For the text-containing cell, return its midpoint in [x, y] coordinate format. 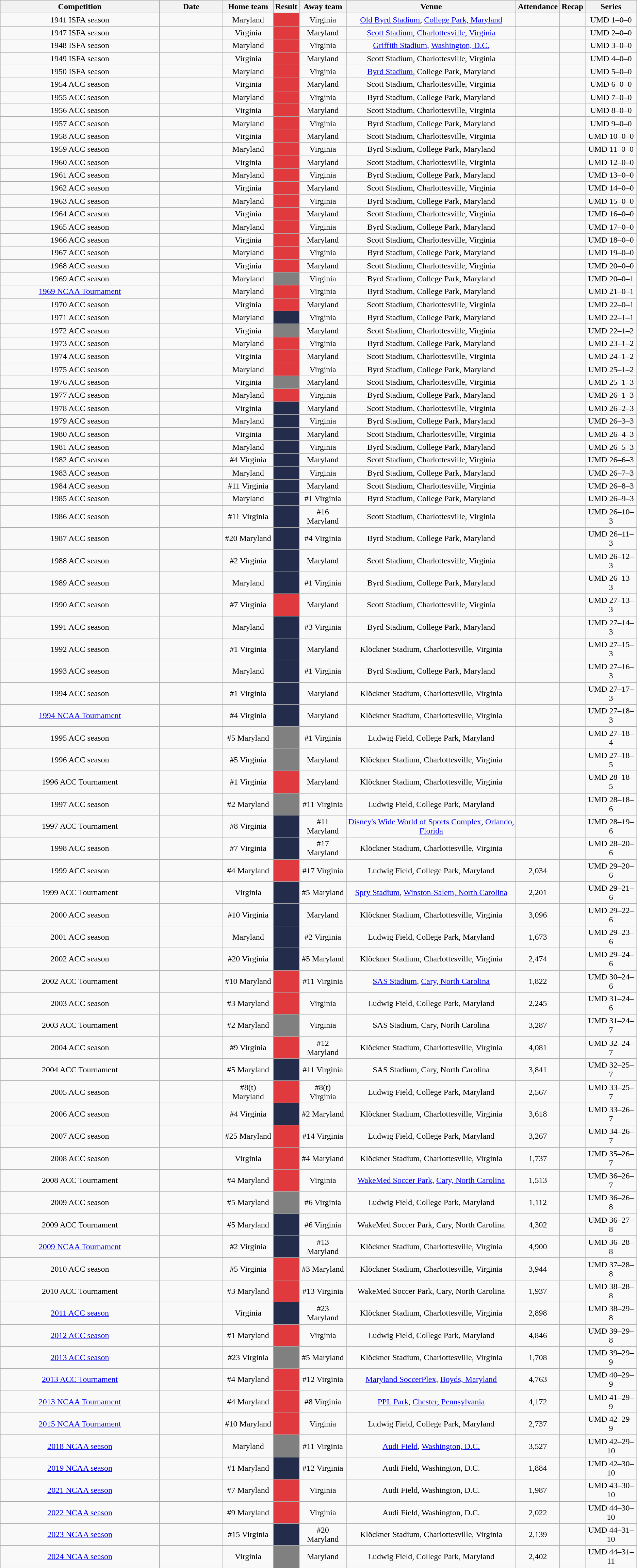
1965 ACC season [80, 227]
#8(t) Virginia [323, 1092]
2010 ACC season [80, 1269]
1969 NCAA Tournament [80, 292]
Competition [80, 7]
1,513 [538, 1181]
1981 ACC season [80, 447]
UMD 29–24–6 [611, 959]
1984 ACC season [80, 486]
UMD 39–29–9 [611, 1357]
2009 NCAA Tournament [80, 1247]
#23 Virginia [248, 1357]
1,884 [538, 1468]
1983 ACC season [80, 473]
2,245 [538, 1004]
2018 NCAA season [80, 1446]
1977 ACC season [80, 395]
UMD 22–1–2 [611, 330]
UMD 27–17–3 [611, 693]
1960 ACC season [80, 162]
UMD 15–0–0 [611, 201]
1950 ISFA season [80, 71]
#20 Virginia [248, 959]
1996 ACC Tournament [80, 782]
UMD 43–30–10 [611, 1490]
1961 ACC season [80, 175]
1966 ACC season [80, 240]
UMD 27–14–3 [611, 627]
UMD 19–0–0 [611, 253]
#9 Maryland [248, 1513]
UMD 44–30–10 [611, 1513]
UMD 22–0–1 [611, 304]
UMD 26–5–3 [611, 447]
1979 ACC season [80, 421]
UMD 36–26–8 [611, 1202]
UMD 26–1–3 [611, 395]
UMD 28–18–5 [611, 782]
UMD 22–1–1 [611, 317]
UMD 7–0–0 [611, 97]
1947 ISFA season [80, 33]
UMD 28–19–6 [611, 826]
#3 Virginia [323, 627]
Away team [323, 7]
UMD 21–0–1 [611, 292]
UMD 2–0–0 [611, 33]
2012 ACC season [80, 1335]
UMD 25–1–3 [611, 382]
UMD 31–24–6 [611, 1004]
1955 ACC season [80, 97]
1986 ACC season [80, 516]
2008 ACC Tournament [80, 1181]
UMD 27–18–4 [611, 738]
#16 Maryland [323, 516]
UMD 29–20–6 [611, 870]
Series [611, 7]
UMD 36–26–7 [611, 1181]
Home team [248, 7]
UMD 18–0–0 [611, 240]
UMD 26–11–3 [611, 538]
1994 ACC season [80, 693]
1954 ACC season [80, 84]
UMD 35–26–7 [611, 1158]
#13 Maryland [323, 1247]
UMD 34–26–7 [611, 1136]
UMD 28–18–6 [611, 804]
UMD 32–25–7 [611, 1070]
#15 Virginia [248, 1534]
UMD 5–0–0 [611, 71]
1980 ACC season [80, 434]
UMD 26–7–3 [611, 473]
Attendance [538, 7]
2011 ACC season [80, 1313]
#10 Virginia [248, 914]
2002 ACC season [80, 959]
UMD 27–15–3 [611, 649]
2000 ACC season [80, 914]
2024 NCAA season [80, 1557]
2004 ACC season [80, 1048]
UMD 24–1–2 [611, 356]
UMD 26–4–3 [611, 434]
UMD 11–0–0 [611, 149]
2,737 [538, 1424]
UMD 27–18–3 [611, 716]
UMD 20–0–1 [611, 279]
1949 ISFA season [80, 59]
2,898 [538, 1313]
UMD 26–3–3 [611, 421]
1987 ACC season [80, 538]
1956 ACC season [80, 110]
UMD 20–0–0 [611, 266]
1969 ACC season [80, 279]
UMD 6–0–0 [611, 84]
2,034 [538, 870]
#9 Virginia [248, 1048]
2,474 [538, 959]
1,987 [538, 1490]
UMD 29–23–6 [611, 937]
#23 Maryland [323, 1313]
#11 Maryland [323, 826]
1996 ACC season [80, 760]
Old Byrd Stadium, College Park, Maryland [431, 20]
Disney's Wide World of Sports Complex, Orlando, Florida [431, 826]
#7 Maryland [248, 1490]
UMD 39–29–8 [611, 1335]
UMD 16–0–0 [611, 214]
1999 ACC season [80, 870]
#12 Maryland [323, 1048]
3,096 [538, 914]
1941 ISFA season [80, 20]
UMD 26–9–3 [611, 499]
UMD 1–0–0 [611, 20]
2004 ACC Tournament [80, 1070]
1982 ACC season [80, 460]
UMD 29–21–6 [611, 893]
3,287 [538, 1025]
UMD 8–0–0 [611, 110]
1992 ACC season [80, 649]
1,737 [538, 1158]
UMD 3–0–0 [611, 46]
1968 ACC season [80, 266]
2001 ACC season [80, 937]
#14 Virginia [323, 1136]
1985 ACC season [80, 499]
1991 ACC season [80, 627]
UMD 42–30–10 [611, 1468]
1975 ACC season [80, 369]
UMD 36–28–8 [611, 1247]
UMD 4–0–0 [611, 59]
UMD 26–6–3 [611, 460]
UMD 12–0–0 [611, 162]
4,846 [538, 1335]
UMD 23–1–2 [611, 343]
UMD 41–29–9 [611, 1402]
UMD 25–1–2 [611, 369]
UMD 26–8–3 [611, 486]
#17 Maryland [323, 848]
2005 ACC season [80, 1092]
1978 ACC season [80, 408]
1998 ACC season [80, 848]
1962 ACC season [80, 188]
1976 ACC season [80, 382]
4,081 [538, 1048]
1993 ACC season [80, 672]
2010 ACC Tournament [80, 1291]
2009 ACC season [80, 1202]
#13 Virginia [323, 1291]
UMD 44–31–11 [611, 1557]
UMD 9–0–0 [611, 123]
2006 ACC season [80, 1114]
4,172 [538, 1402]
2002 ACC Tournament [80, 981]
3,841 [538, 1070]
3,527 [538, 1446]
Recap [572, 7]
3,618 [538, 1114]
1997 ACC season [80, 804]
2021 NCAA season [80, 1490]
UMD 33–26–7 [611, 1114]
UMD 27–16–3 [611, 672]
2,022 [538, 1513]
2023 NCAA season [80, 1534]
1967 ACC season [80, 253]
2019 NCAA season [80, 1468]
1963 ACC season [80, 201]
1,708 [538, 1357]
Maryland SoccerPlex, Boyds, Maryland [431, 1380]
2015 NCAA Tournament [80, 1424]
UMD 14–0–0 [611, 188]
2013 ACC Tournament [80, 1380]
#17 Virginia [323, 870]
UMD 26–13–3 [611, 582]
Venue [431, 7]
2013 NCAA Tournament [80, 1402]
1988 ACC season [80, 561]
1959 ACC season [80, 149]
UMD 42–29–9 [611, 1424]
2003 ACC Tournament [80, 1025]
UMD 37–28–8 [611, 1269]
2,139 [538, 1534]
4,763 [538, 1380]
UMD 40–29–9 [611, 1380]
1995 ACC season [80, 738]
UMD 10–0–0 [611, 136]
1,937 [538, 1291]
1989 ACC season [80, 582]
1990 ACC season [80, 605]
UMD 31–24–7 [611, 1025]
4,900 [538, 1247]
2,567 [538, 1092]
Griffith Stadium, Washington, D.C. [431, 46]
UMD 26–2–3 [611, 408]
PPL Park, Chester, Pennsylvania [431, 1402]
UMD 44–31–10 [611, 1534]
1972 ACC season [80, 330]
UMD 29–22–6 [611, 914]
1973 ACC season [80, 343]
Result [286, 7]
UMD 33–25–7 [611, 1092]
1971 ACC season [80, 317]
2,201 [538, 893]
UMD 42–29–10 [611, 1446]
1994 NCAA Tournament [80, 716]
1970 ACC season [80, 304]
UMD 28–20–6 [611, 848]
1997 ACC Tournament [80, 826]
2003 ACC season [80, 1004]
UMD 26–10–3 [611, 516]
1999 ACC Tournament [80, 893]
2,402 [538, 1557]
UMD 36–27–8 [611, 1225]
1,673 [538, 937]
UMD 32–24–7 [611, 1048]
2022 NCAA season [80, 1513]
1948 ISFA season [80, 46]
2013 ACC season [80, 1357]
1974 ACC season [80, 356]
UMD 27–13–3 [611, 605]
UMD 38–29–8 [611, 1313]
3,944 [538, 1269]
UMD 30–24–6 [611, 981]
UMD 13–0–0 [611, 175]
2009 ACC Tournament [80, 1225]
UMD 17–0–0 [611, 227]
Date [191, 7]
1957 ACC season [80, 123]
#8(t) Maryland [248, 1092]
3,267 [538, 1136]
1958 ACC season [80, 136]
2008 ACC season [80, 1158]
1,112 [538, 1202]
4,302 [538, 1225]
UMD 27–18–5 [611, 760]
UMD 38–28–8 [611, 1291]
#25 Maryland [248, 1136]
1,822 [538, 981]
2007 ACC season [80, 1136]
Spry Stadium, Winston-Salem, North Carolina [431, 893]
1964 ACC season [80, 214]
UMD 26–12–3 [611, 561]
